Return the [X, Y] coordinate for the center point of the cell that contains the specified text.  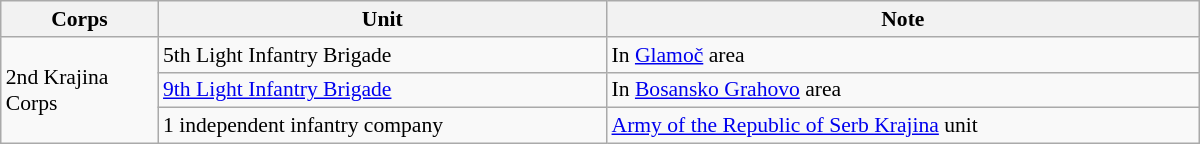
5th Light Infantry Brigade [382, 55]
In Glamoč area [902, 55]
9th Light Infantry Brigade [382, 90]
2nd Krajina Corps [80, 90]
Note [902, 19]
Corps [80, 19]
In Bosansko Grahovo area [902, 90]
Unit [382, 19]
Army of the Republic of Serb Krajina unit [902, 126]
1 independent infantry company [382, 126]
